Locate the cell with the specified text and output its [x, y] center coordinate. 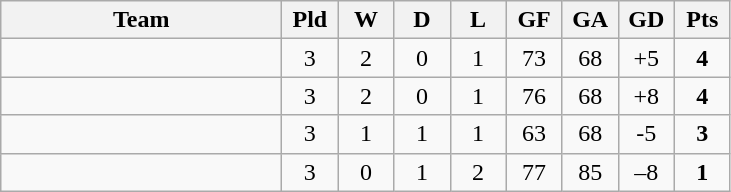
–8 [646, 172]
77 [534, 172]
85 [590, 172]
+8 [646, 96]
76 [534, 96]
73 [534, 58]
L [478, 20]
+5 [646, 58]
Team [142, 20]
D [422, 20]
Pld [310, 20]
Pts [702, 20]
GD [646, 20]
W [366, 20]
GA [590, 20]
-5 [646, 134]
63 [534, 134]
GF [534, 20]
